Pinpoint the cell where the given text exists, returning its [X, Y] midpoint coordinate. 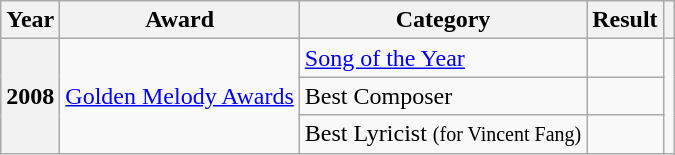
Golden Melody Awards [180, 96]
2008 [30, 96]
Award [180, 20]
Best Lyricist (for Vincent Fang) [442, 134]
Song of the Year [442, 58]
Result [625, 20]
Year [30, 20]
Category [442, 20]
Best Composer [442, 96]
